Output the (X, Y) coordinate of the center of the cell containing the given text.  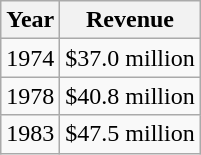
$40.8 million (130, 96)
$47.5 million (130, 134)
1983 (30, 134)
Revenue (130, 20)
1974 (30, 58)
$37.0 million (130, 58)
Year (30, 20)
1978 (30, 96)
